Locate the cell with the specified text and output its [X, Y] center coordinate. 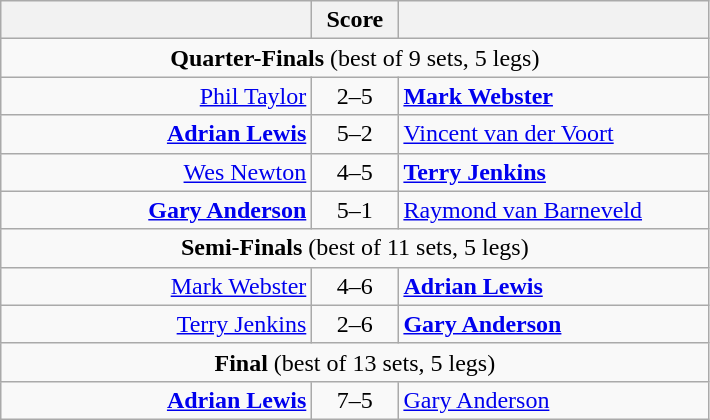
4–6 [355, 286]
Raymond van Barneveld [554, 210]
7–5 [355, 400]
5–2 [355, 134]
Quarter-Finals (best of 9 sets, 5 legs) [355, 58]
2–5 [355, 96]
2–6 [355, 324]
Phil Taylor [156, 96]
Wes Newton [156, 172]
Final (best of 13 sets, 5 legs) [355, 362]
Semi-Finals (best of 11 sets, 5 legs) [355, 248]
5–1 [355, 210]
4–5 [355, 172]
Score [355, 20]
Vincent van der Voort [554, 134]
